Extract the [X, Y] coordinate from the center of the cell holding the provided text.  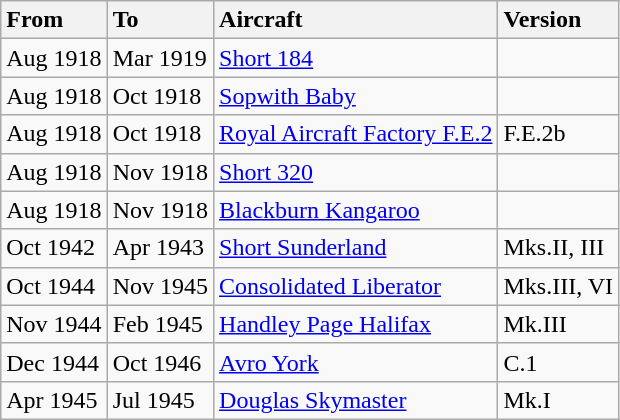
Jul 1945 [160, 400]
Mks.II, III [558, 248]
Mk.I [558, 400]
From [54, 20]
Douglas Skymaster [356, 400]
Dec 1944 [54, 362]
Short 184 [356, 58]
Handley Page Halifax [356, 324]
Mks.III, VI [558, 286]
Blackburn Kangaroo [356, 210]
Apr 1945 [54, 400]
Version [558, 20]
C.1 [558, 362]
Apr 1943 [160, 248]
Oct 1946 [160, 362]
Mk.III [558, 324]
Feb 1945 [160, 324]
F.E.2b [558, 134]
Oct 1944 [54, 286]
Oct 1942 [54, 248]
Short Sunderland [356, 248]
Sopwith Baby [356, 96]
Nov 1944 [54, 324]
Mar 1919 [160, 58]
Short 320 [356, 172]
Consolidated Liberator [356, 286]
To [160, 20]
Nov 1945 [160, 286]
Avro York [356, 362]
Aircraft [356, 20]
Royal Aircraft Factory F.E.2 [356, 134]
